Capture the cell that displays the provided text and extract its [X, Y] central coordinate. 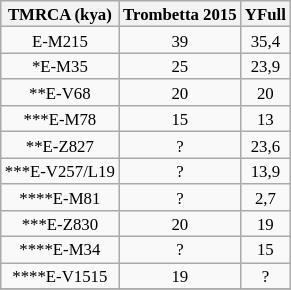
***E-M78 [60, 119]
2,7 [266, 197]
35,4 [266, 40]
**E-Z827 [60, 145]
***E-V257/L19 [60, 171]
TMRCA (kya) [60, 14]
****E-M34 [60, 250]
13,9 [266, 171]
****E-M81 [60, 197]
*E-M35 [60, 66]
****E-V1515 [60, 276]
25 [180, 66]
13 [266, 119]
Trombetta 2015 [180, 14]
23,6 [266, 145]
E-M215 [60, 40]
**E-V68 [60, 93]
***E-Z830 [60, 224]
YFull [266, 14]
39 [180, 40]
23,9 [266, 66]
